Search for the cell housing the specified text and yield its [X, Y] center coordinate. 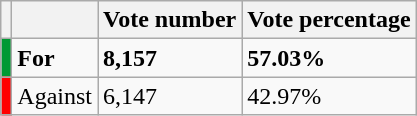
For [55, 58]
6,147 [170, 96]
Vote number [170, 20]
Against [55, 96]
Vote percentage [329, 20]
8,157 [170, 58]
57.03% [329, 58]
42.97% [329, 96]
